Search for the cell housing the specified text and yield its (x, y) center coordinate. 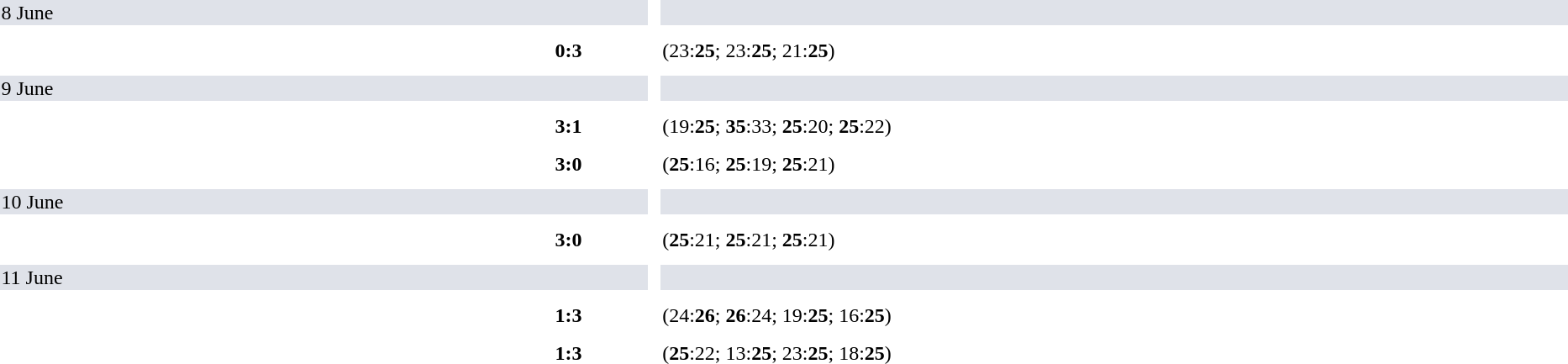
1:3 (568, 315)
3:1 (568, 126)
9 June (324, 88)
8 June (324, 13)
(25:16; 25:19; 25:21) (1114, 164)
(23:25; 23:25; 21:25) (1114, 50)
10 June (324, 202)
(24:26; 26:24; 19:25; 16:25) (1114, 315)
(19:25; 35:33; 25:20; 25:22) (1114, 126)
(25:21; 25:21; 25:21) (1114, 240)
11 June (324, 277)
0:3 (568, 50)
